Extract the [X, Y] coordinate from the center of the cell holding the provided text.  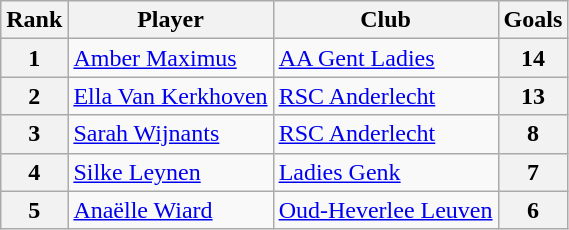
Amber Maximus [170, 58]
Goals [533, 20]
3 [34, 134]
Silke Leynen [170, 172]
7 [533, 172]
13 [533, 96]
14 [533, 58]
Rank [34, 20]
6 [533, 210]
Sarah Wijnants [170, 134]
1 [34, 58]
5 [34, 210]
Anaëlle Wiard [170, 210]
Club [386, 20]
Oud-Heverlee Leuven [386, 210]
Ladies Genk [386, 172]
Player [170, 20]
AA Gent Ladies [386, 58]
Ella Van Kerkhoven [170, 96]
2 [34, 96]
8 [533, 134]
4 [34, 172]
